Return [x, y] of the center of cell containing provided text 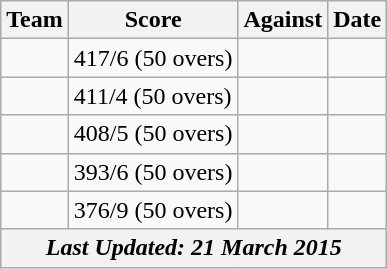
Against [283, 20]
Score [153, 20]
376/9 (50 overs) [153, 210]
Last Updated: 21 March 2015 [194, 248]
393/6 (50 overs) [153, 172]
Team [35, 20]
411/4 (50 overs) [153, 96]
417/6 (50 overs) [153, 58]
Date [358, 20]
408/5 (50 overs) [153, 134]
